Find where the given text appears and provide that cell's center as [x, y] coordinate. 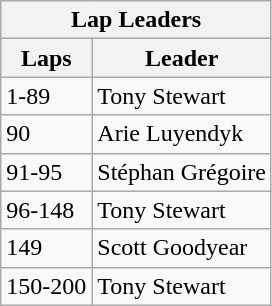
Leader [182, 58]
Scott Goodyear [182, 248]
Arie Luyendyk [182, 134]
96-148 [46, 210]
1-89 [46, 96]
Stéphan Grégoire [182, 172]
Lap Leaders [136, 20]
149 [46, 248]
91-95 [46, 172]
Laps [46, 58]
90 [46, 134]
150-200 [46, 286]
